Return the (x, y) coordinate for the center point of the cell that contains the specified text.  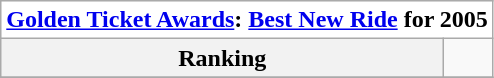
Ranking (222, 58)
Golden Ticket Awards: Best New Ride for 2005 (248, 20)
